Capture the cell that displays the provided text and extract its (x, y) central coordinate. 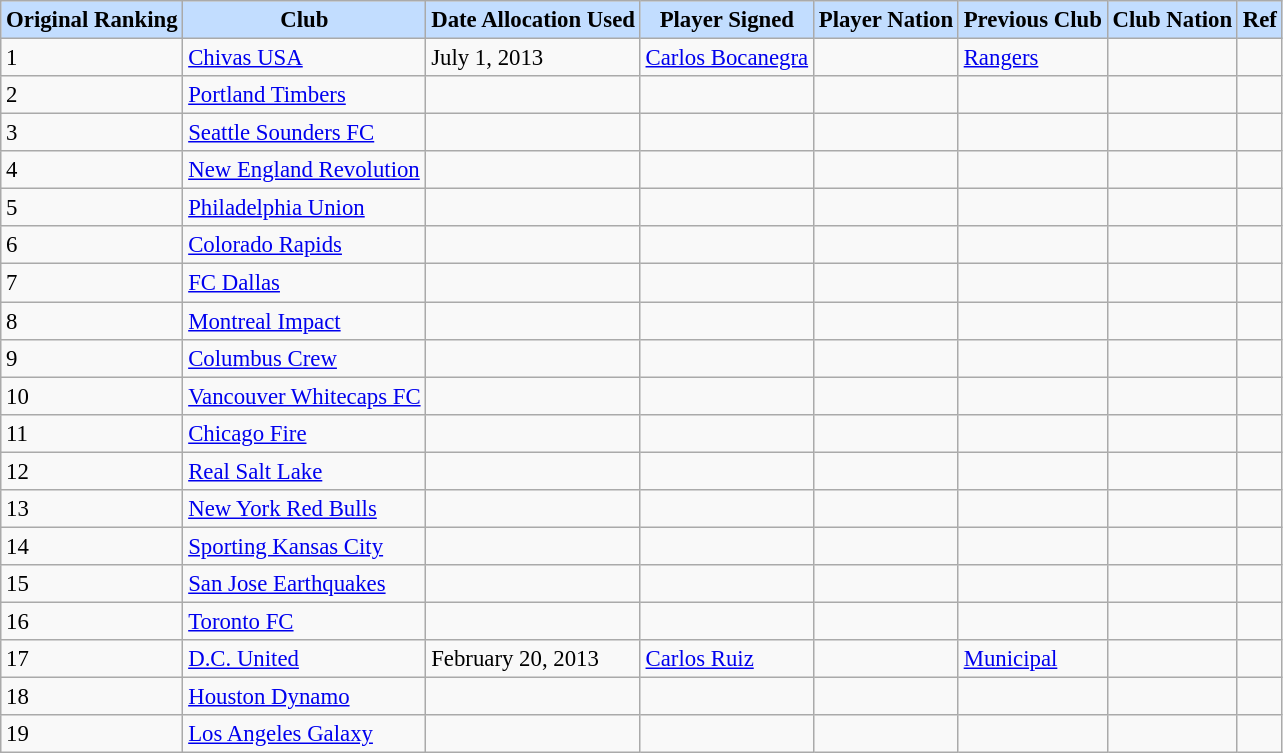
Vancouver Whitecaps FC (304, 396)
12 (92, 471)
11 (92, 433)
14 (92, 546)
Municipal (1032, 659)
6 (92, 245)
Chicago Fire (304, 433)
18 (92, 697)
Ref (1260, 20)
Houston Dynamo (304, 697)
Date Allocation Used (533, 20)
5 (92, 208)
Portland Timbers (304, 95)
Previous Club (1032, 20)
10 (92, 396)
4 (92, 170)
Philadelphia Union (304, 208)
3 (92, 133)
Original Ranking (92, 20)
Player Signed (726, 20)
Montreal Impact (304, 321)
16 (92, 621)
Carlos Bocanegra (726, 58)
Club (304, 20)
Sporting Kansas City (304, 546)
San Jose Earthquakes (304, 584)
New England Revolution (304, 170)
D.C. United (304, 659)
Carlos Ruiz (726, 659)
2 (92, 95)
19 (92, 734)
February 20, 2013 (533, 659)
Real Salt Lake (304, 471)
1 (92, 58)
July 1, 2013 (533, 58)
Columbus Crew (304, 358)
Chivas USA (304, 58)
Toronto FC (304, 621)
13 (92, 509)
Rangers (1032, 58)
7 (92, 283)
Colorado Rapids (304, 245)
New York Red Bulls (304, 509)
Club Nation (1172, 20)
Los Angeles Galaxy (304, 734)
17 (92, 659)
FC Dallas (304, 283)
Player Nation (886, 20)
15 (92, 584)
9 (92, 358)
Seattle Sounders FC (304, 133)
8 (92, 321)
